Search for the cell housing the specified text and yield its (X, Y) center coordinate. 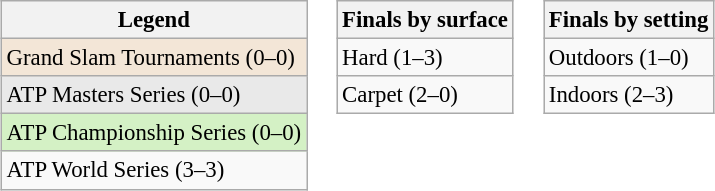
ATP Championship Series (0–0) (154, 133)
Hard (1–3) (425, 58)
ATP World Series (3–3) (154, 170)
Carpet (2–0) (425, 95)
Finals by surface (425, 20)
Finals by setting (629, 20)
Outdoors (1–0) (629, 58)
Indoors (2–3) (629, 95)
Grand Slam Tournaments (0–0) (154, 58)
ATP Masters Series (0–0) (154, 95)
Legend (154, 20)
